Determine the [X, Y] coordinate at the center of the cell enclosing the given text.  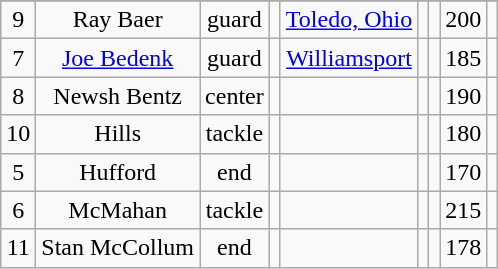
8 [18, 96]
Hills [118, 134]
10 [18, 134]
center [235, 96]
180 [464, 134]
Stan McCollum [118, 248]
185 [464, 58]
5 [18, 172]
Hufford [118, 172]
Williamsport [348, 58]
McMahan [118, 210]
190 [464, 96]
Joe Bedenk [118, 58]
Ray Baer [118, 20]
6 [18, 210]
7 [18, 58]
170 [464, 172]
215 [464, 210]
200 [464, 20]
178 [464, 248]
Toledo, Ohio [348, 20]
11 [18, 248]
Newsh Bentz [118, 96]
9 [18, 20]
